Capture the cell that displays the provided text and extract its (x, y) central coordinate. 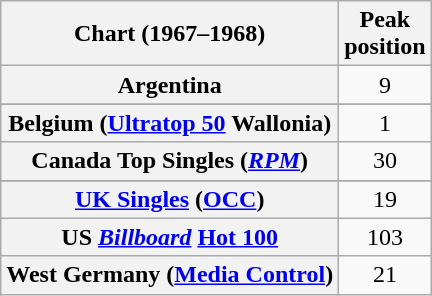
US Billboard Hot 100 (170, 237)
Belgium (Ultratop 50 Wallonia) (170, 123)
9 (385, 85)
Canada Top Singles (RPM) (170, 161)
Peakposition (385, 34)
UK Singles (OCC) (170, 199)
1 (385, 123)
21 (385, 275)
Chart (1967–1968) (170, 34)
30 (385, 161)
19 (385, 199)
Argentina (170, 85)
West Germany (Media Control) (170, 275)
103 (385, 237)
